Capture the cell that displays the provided text and extract its [x, y] central coordinate. 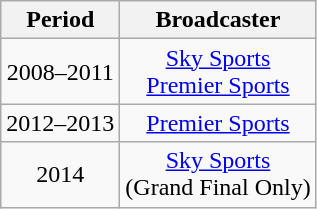
2008–2011 [60, 72]
2012–2013 [60, 123]
Sky Sports(Grand Final Only) [218, 174]
2014 [60, 174]
Period [60, 20]
Premier Sports [218, 123]
Sky SportsPremier Sports [218, 72]
Broadcaster [218, 20]
